Capture the cell that displays the provided text and extract its (X, Y) central coordinate. 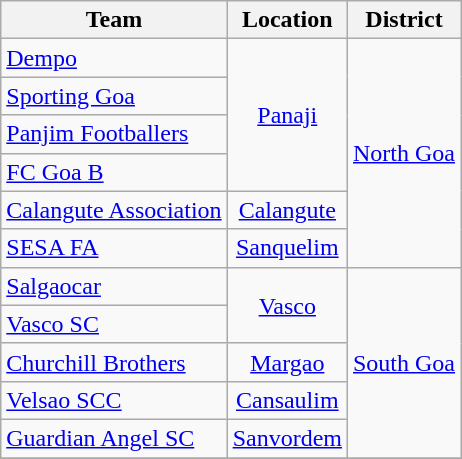
Team (114, 20)
FC Goa B (114, 172)
Margao (287, 362)
Guardian Angel SC (114, 438)
Vasco SC (114, 324)
Sporting Goa (114, 96)
Salgaocar (114, 286)
Calangute Association (114, 210)
North Goa (404, 153)
Cansaulim (287, 400)
Sanquelim (287, 248)
Velsao SCC (114, 400)
Vasco (287, 305)
Location (287, 20)
South Goa (404, 362)
Dempo (114, 58)
District (404, 20)
SESA FA (114, 248)
Panjim Footballers (114, 134)
Calangute (287, 210)
Sanvordem (287, 438)
Churchill Brothers (114, 362)
Panaji (287, 115)
